Search for the cell housing the specified text and yield its (X, Y) center coordinate. 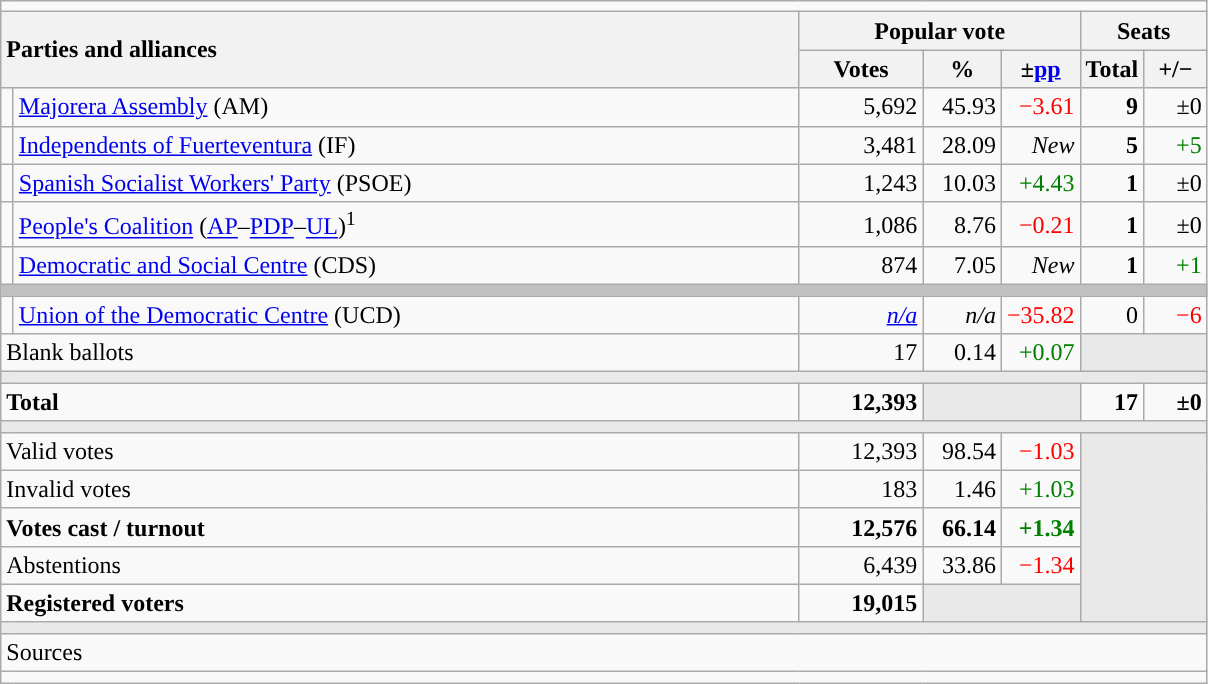
+4.43 (1040, 183)
+1 (1176, 266)
1,243 (861, 183)
−1.03 (1040, 451)
19,015 (861, 603)
−35.82 (1040, 315)
3,481 (861, 145)
Invalid votes (400, 489)
−0.21 (1040, 224)
9 (1112, 107)
Sources (604, 652)
0.14 (962, 353)
Majorera Assembly (AM) (406, 107)
±pp (1040, 69)
Valid votes (400, 451)
−6 (1176, 315)
28.09 (962, 145)
Popular vote (940, 31)
5 (1112, 145)
Parties and alliances (400, 50)
+5 (1176, 145)
45.93 (962, 107)
+1.34 (1040, 527)
98.54 (962, 451)
Independents of Fuerteventura (IF) (406, 145)
+1.03 (1040, 489)
66.14 (962, 527)
People's Coalition (AP–PDP–UL)1 (406, 224)
Votes cast / turnout (400, 527)
183 (861, 489)
5,692 (861, 107)
Registered voters (400, 603)
% (962, 69)
Union of the Democratic Centre (UCD) (406, 315)
33.86 (962, 565)
12,576 (861, 527)
−1.34 (1040, 565)
+0.07 (1040, 353)
1.46 (962, 489)
−3.61 (1040, 107)
Votes (861, 69)
Democratic and Social Centre (CDS) (406, 266)
6,439 (861, 565)
874 (861, 266)
Blank ballots (400, 353)
Spanish Socialist Workers' Party (PSOE) (406, 183)
10.03 (962, 183)
7.05 (962, 266)
Seats (1144, 31)
1,086 (861, 224)
+/− (1176, 69)
0 (1112, 315)
Abstentions (400, 565)
8.76 (962, 224)
